Output the (x, y) coordinate of the center of the cell containing the given text.  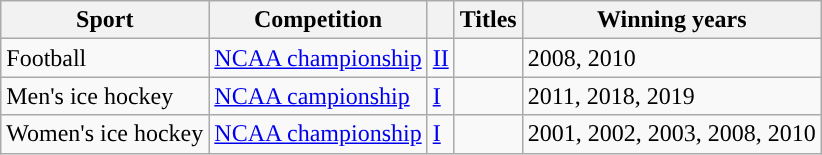
2001, 2002, 2003, 2008, 2010 (672, 134)
Titles (488, 20)
Competition (318, 20)
Football (105, 58)
Women's ice hockey (105, 134)
II (440, 58)
2008, 2010 (672, 58)
Winning years (672, 20)
2011, 2018, 2019 (672, 96)
Men's ice hockey (105, 96)
NCAA campionship (318, 96)
Sport (105, 20)
